Capture the cell that displays the provided text and extract its (X, Y) central coordinate. 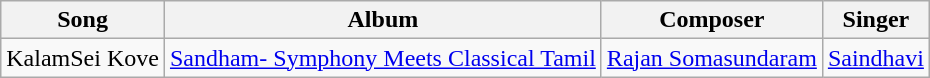
Sandham- Symphony Meets Classical Tamil (382, 58)
Album (382, 20)
KalamSei Kove (83, 58)
Singer (876, 20)
Rajan Somasundaram (712, 58)
Saindhavi (876, 58)
Composer (712, 20)
Song (83, 20)
